Determine the [X, Y] coordinate at the center of the cell enclosing the given text.  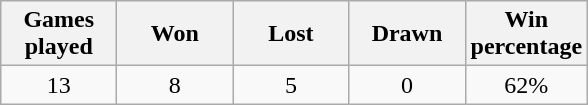
Won [175, 34]
5 [291, 85]
Win percentage [526, 34]
8 [175, 85]
Lost [291, 34]
13 [59, 85]
62% [526, 85]
Drawn [407, 34]
Games played [59, 34]
0 [407, 85]
